Provide the (X, Y) coordinate of the cell's center where the given text is located.  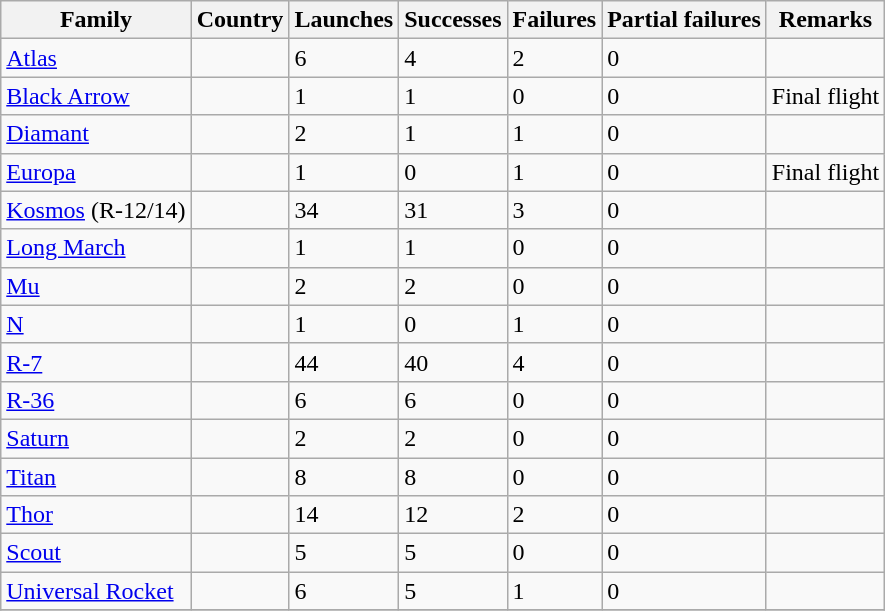
Country (240, 20)
Launches (344, 20)
Titan (96, 477)
31 (453, 210)
Remarks (825, 20)
Diamant (96, 134)
12 (453, 515)
Successes (453, 20)
R-7 (96, 362)
Atlas (96, 58)
Saturn (96, 438)
Scout (96, 553)
Thor (96, 515)
40 (453, 362)
3 (554, 210)
Family (96, 20)
Long March (96, 248)
34 (344, 210)
Failures (554, 20)
14 (344, 515)
Europa (96, 172)
N (96, 324)
Kosmos (R-12/14) (96, 210)
R-36 (96, 400)
Partial failures (684, 20)
44 (344, 362)
Mu (96, 286)
Universal Rocket (96, 591)
Black Arrow (96, 96)
